Pinpoint the cell where the given text exists, returning its [X, Y] midpoint coordinate. 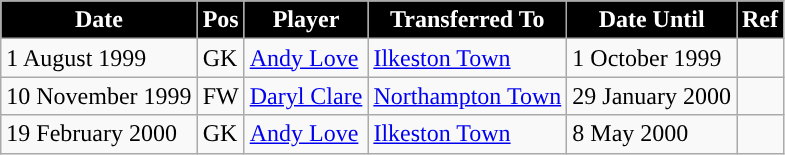
1 October 1999 [652, 58]
Date Until [652, 20]
Pos [220, 20]
Daryl Clare [306, 96]
FW [220, 96]
Player [306, 20]
8 May 2000 [652, 134]
Transferred To [468, 20]
Ref [760, 20]
19 February 2000 [99, 134]
Date [99, 20]
29 January 2000 [652, 96]
Northampton Town [468, 96]
1 August 1999 [99, 58]
10 November 1999 [99, 96]
